Capture the cell that displays the provided text and extract its [x, y] central coordinate. 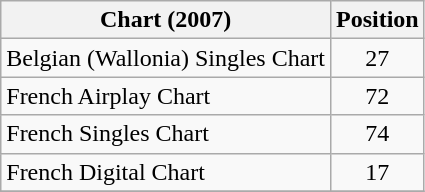
French Singles Chart [166, 134]
74 [377, 134]
17 [377, 172]
Belgian (Wallonia) Singles Chart [166, 58]
27 [377, 58]
72 [377, 96]
French Digital Chart [166, 172]
French Airplay Chart [166, 96]
Position [377, 20]
Chart (2007) [166, 20]
